For the text-containing cell, return its midpoint in [x, y] coordinate format. 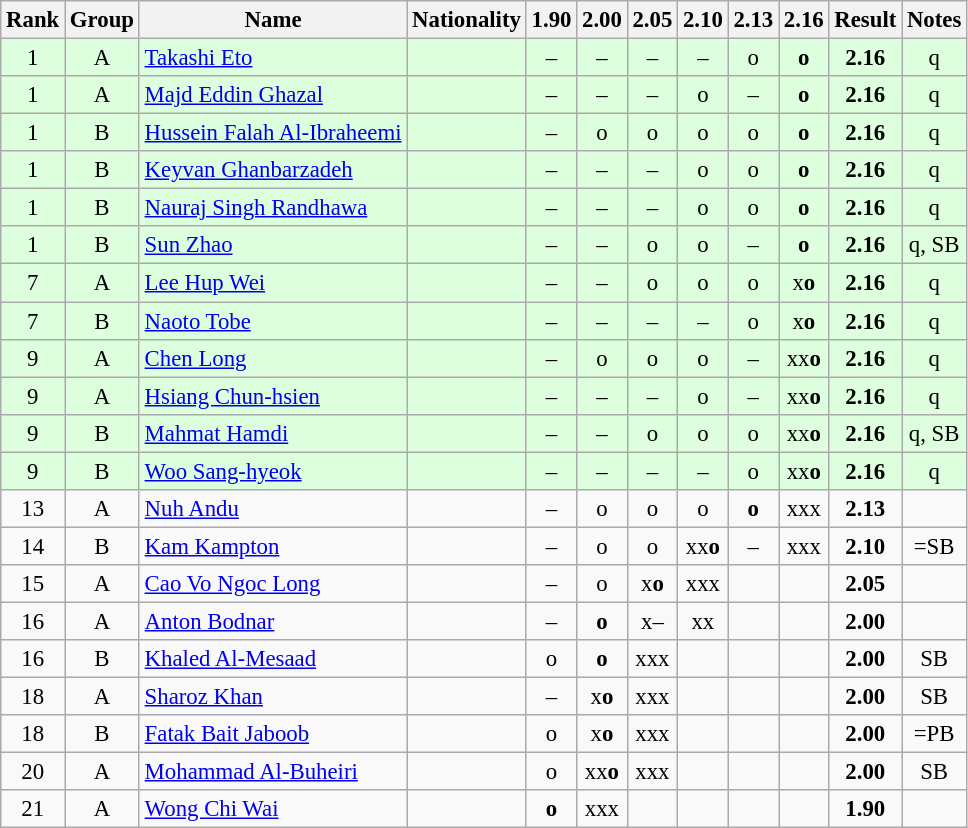
Naoto Tobe [272, 321]
xx [703, 621]
Nationality [466, 20]
Wong Chi Wai [272, 809]
Chen Long [272, 358]
Kam Kampton [272, 546]
Group [102, 20]
Lee Hup Wei [272, 283]
Khaled Al-Mesaad [272, 659]
Takashi Eto [272, 58]
Hsiang Chun-hsien [272, 396]
=PB [934, 734]
=SB [934, 546]
Hussein Falah Al-Ibraheemi [272, 133]
Name [272, 20]
Fatak Bait Jaboob [272, 734]
Sun Zhao [272, 245]
14 [33, 546]
Anton Bodnar [272, 621]
Notes [934, 20]
15 [33, 584]
Woo Sang-hyeok [272, 471]
Cao Vo Ngoc Long [272, 584]
20 [33, 772]
13 [33, 509]
Sharoz Khan [272, 697]
Rank [33, 20]
Result [866, 20]
Keyvan Ghanbarzadeh [272, 170]
21 [33, 809]
Majd Eddin Ghazal [272, 95]
x– [652, 621]
Nuh Andu [272, 509]
Mohammad Al-Buheiri [272, 772]
Mahmat Hamdi [272, 433]
Nauraj Singh Randhawa [272, 208]
